Identify which cell holds the provided text, then report its [x, y] central coordinate. 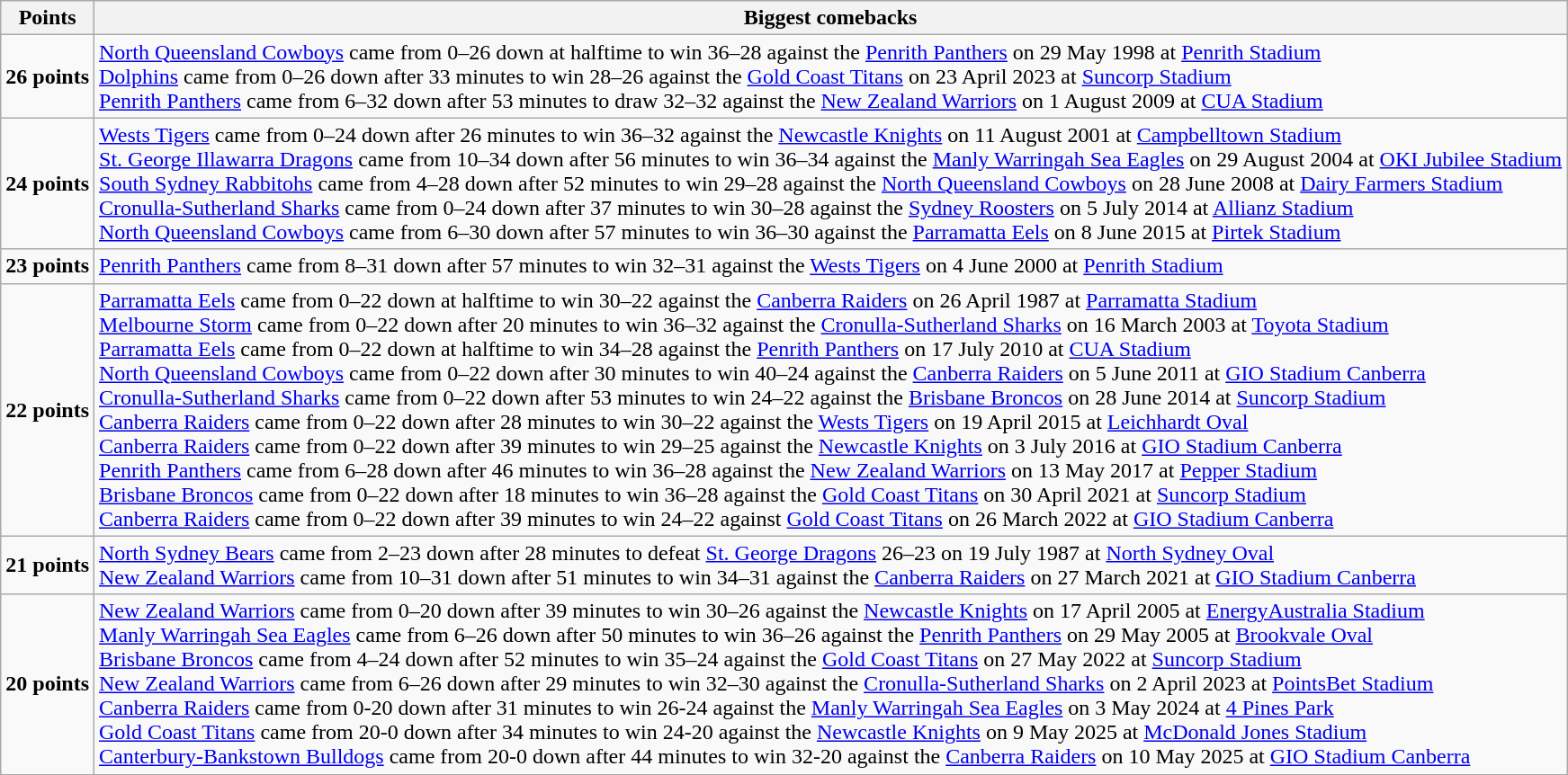
26 points [48, 76]
Penrith Panthers came from 8–31 down after 57 minutes to win 32–31 against the Wests Tigers on 4 June 2000 at Penrith Stadium [831, 266]
24 points [48, 183]
22 points [48, 410]
23 points [48, 266]
20 points [48, 684]
Biggest comebacks [831, 18]
21 points [48, 565]
Points [48, 18]
